For the text-containing cell, return its midpoint in (x, y) coordinate format. 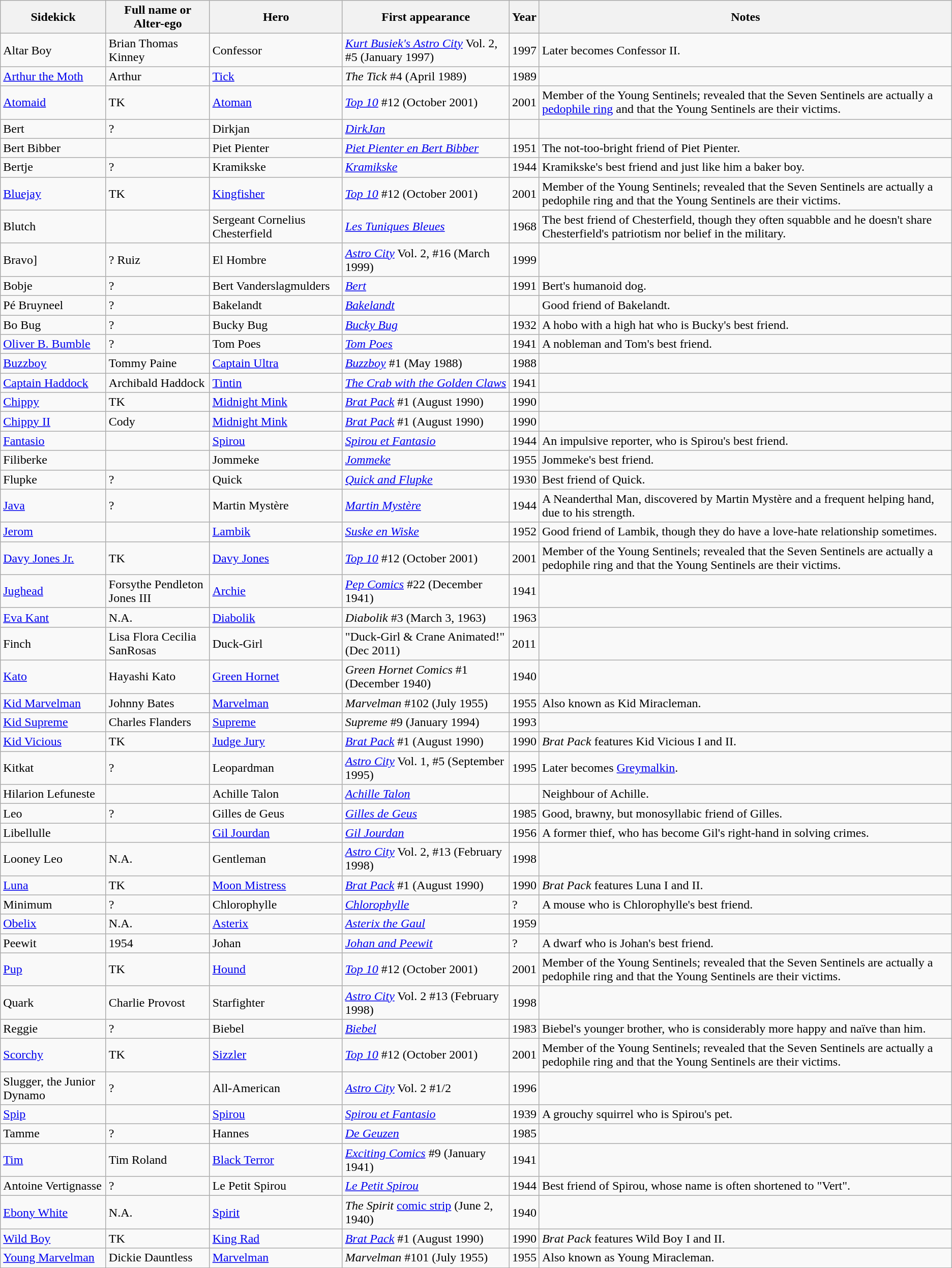
Astro City Vol. 2, #16 (March 1999) (426, 259)
Spip (53, 1114)
Neighbour of Achille. (746, 794)
Jommeke's best friend. (746, 460)
Duck-Girl (276, 644)
Davy Jones (276, 558)
Tamme (53, 1134)
Chippy II (53, 421)
Kingfisher (276, 193)
Sergeant Cornelius Chesterfield (276, 227)
Kitkat (53, 768)
Arthur the Moth (53, 76)
Best friend of Spirou, whose name is often shortened to "Vert". (746, 1186)
The Tick #4 (April 1989) (426, 76)
1959 (524, 924)
Kid Marvelman (53, 703)
Reggie (53, 1029)
Hound (276, 969)
Bo Bug (53, 325)
An impulsive reporter, who is Spirou's best friend. (746, 441)
Johan (276, 943)
1999 (524, 259)
Also known as Young Miracleman. (746, 1258)
"Duck-Girl & Crane Animated!" (Dec 2011) (426, 644)
1993 (524, 722)
Tim (53, 1160)
Bert Bibber (53, 148)
Astro City Vol. 2 #1/2 (426, 1088)
Luna (53, 885)
Filiberke (53, 460)
Hilarion Lefuneste (53, 794)
Biebel's younger brother, who is considerably more happy and naïve than him. (746, 1029)
1989 (524, 76)
Judge Jury (276, 742)
Finch (53, 644)
Kurt Busiek's Astro City Vol. 2, #5 (January 1997) (426, 50)
Tim Roland (158, 1160)
Peewit (53, 943)
Brat Pack features Luna I and II. (746, 885)
Johan and Peewit (426, 943)
Obelix (53, 924)
1995 (524, 768)
Dickie Dauntless (158, 1258)
Looney Leo (53, 859)
Piet Pienter en Bert Bibber (426, 148)
Confessor (276, 50)
Atoman (276, 103)
Les Tuniques Bleues (426, 227)
Marvelman #101 (July 1955) (426, 1258)
Leopardman (276, 768)
A Neanderthal Man, discovered by Martin Mystère and a frequent helping hand, due to his strength. (746, 505)
King Rad (276, 1239)
Astro City Vol. 2, #13 (February 1998) (426, 859)
1932 (524, 325)
Captain Ultra (276, 364)
Quick and Flupke (426, 479)
A dwarf who is Johan's best friend. (746, 943)
Kato (53, 676)
Charlie Provost (158, 1003)
Brat Pack features Kid Vicious I and II. (746, 742)
DirkJan (426, 129)
Sidekick (53, 17)
Suske en Wiske (426, 532)
Fantasio (53, 441)
Minimum (53, 904)
Bert's humanoid dog. (746, 286)
Eva Kant (53, 617)
Quick (276, 479)
All-American (276, 1088)
A hobo with a high hat who is Bucky's best friend. (746, 325)
Also known as Kid Miracleman. (746, 703)
Atomaid (53, 103)
Young Marvelman (53, 1258)
Java (53, 505)
Bravo] (53, 259)
Pep Comics #22 (December 1941) (426, 591)
Leo (53, 813)
Black Terror (276, 1160)
A mouse who is Chlorophylle's best friend. (746, 904)
1996 (524, 1088)
A former thief, who has become Gil's right-hand in solving crimes. (746, 833)
The best friend of Chesterfield, though they often squabble and he doesn't share Chesterfield's patriotism nor belief in the military. (746, 227)
Johnny Bates (158, 703)
Chippy (53, 402)
Diabolik (276, 617)
1939 (524, 1114)
Green Hornet (276, 676)
Good, brawny, but monosyllabic friend of Gilles. (746, 813)
Kid Vicious (53, 742)
Arthur (158, 76)
Astro City Vol. 2 #13 (February 1998) (426, 1003)
1951 (524, 148)
Cody (158, 421)
Full name or Alter-ego (158, 17)
Bert Vanderslagmulders (276, 286)
Later becomes Greymalkin. (746, 768)
First appearance (426, 17)
1956 (524, 833)
Tick (276, 76)
The not-too-bright friend of Piet Pienter. (746, 148)
Charles Flanders (158, 722)
Moon Mistress (276, 885)
Slugger, the Junior Dynamo (53, 1088)
Starfighter (276, 1003)
? Ruiz (158, 259)
Asterix (276, 924)
Tintin (276, 383)
Pup (53, 969)
El Hombre (276, 259)
Antoine Vertignasse (53, 1186)
Bluejay (53, 193)
Sizzler (276, 1054)
Libellulle (53, 833)
Flupke (53, 479)
Marvelman #102 (July 1955) (426, 703)
1997 (524, 50)
Oliver B. Bumble (53, 344)
Bobje (53, 286)
2011 (524, 644)
The Crab with the Golden Claws (426, 383)
The Spirit comic strip (June 2, 1940) (426, 1212)
Later becomes Confessor II. (746, 50)
Bertje (53, 167)
1988 (524, 364)
Captain Haddock (53, 383)
Brian Thomas Kinney (158, 50)
A grouchy squirrel who is Spirou's pet. (746, 1114)
1930 (524, 479)
Buzzboy #1 (May 1988) (426, 364)
Year (524, 17)
Archie (276, 591)
Hayashi Kato (158, 676)
Tommy Paine (158, 364)
Ebony White (53, 1212)
Scorchy (53, 1054)
Lambik (276, 532)
Quark (53, 1003)
Pé Bruyneel (53, 305)
Astro City Vol. 1, #5 (September 1995) (426, 768)
Dirkjan (276, 129)
Kramikske's best friend and just like him a baker boy. (746, 167)
Green Hornet Comics #1 (December 1940) (426, 676)
Buzzboy (53, 364)
Jerom (53, 532)
Hannes (276, 1134)
1954 (158, 943)
Forsythe Pendleton Jones III (158, 591)
1991 (524, 286)
Lisa Flora Cecilia SanRosas (158, 644)
De Geuzen (426, 1134)
Wild Boy (53, 1239)
1983 (524, 1029)
Good friend of Lambik, though they do have a love-hate relationship sometimes. (746, 532)
A nobleman and Tom's best friend. (746, 344)
Archibald Haddock (158, 383)
Kid Supreme (53, 722)
Diabolik #3 (March 3, 1963) (426, 617)
1968 (524, 227)
Exciting Comics #9 (January 1941) (426, 1160)
Altar Boy (53, 50)
Notes (746, 17)
Blutch (53, 227)
Piet Pienter (276, 148)
Brat Pack features Wild Boy I and II. (746, 1239)
Davy Jones Jr. (53, 558)
Hero (276, 17)
Gentleman (276, 859)
Good friend of Bakelandt. (746, 305)
Supreme #9 (January 1994) (426, 722)
Spirit (276, 1212)
Jughead (53, 591)
Supreme (276, 722)
1963 (524, 617)
Best friend of Quick. (746, 479)
Asterix the Gaul (426, 924)
1952 (524, 532)
